Return [x, y] of the center of cell containing provided text 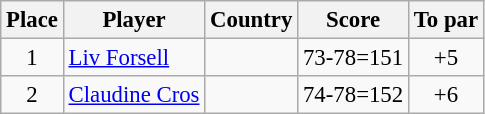
Player [134, 20]
Place [32, 20]
To par [446, 20]
74-78=152 [354, 95]
Liv Forsell [134, 58]
1 [32, 58]
+5 [446, 58]
+6 [446, 95]
2 [32, 95]
73-78=151 [354, 58]
Country [252, 20]
Score [354, 20]
Claudine Cros [134, 95]
